Scan for the cell matching the given text and deliver its [x, y] coordinate at center. 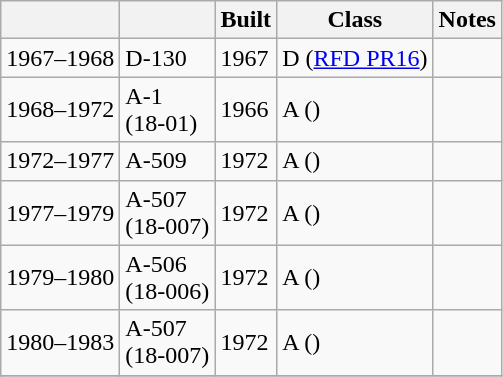
1977–1979 [60, 212]
1972–1977 [60, 161]
A-506(18-006) [168, 278]
A-509 [168, 161]
1966 [246, 110]
1967–1968 [60, 58]
1968–1972 [60, 110]
D-130 [168, 58]
Class [355, 20]
Notes [467, 20]
1979–1980 [60, 278]
Built [246, 20]
1980–1983 [60, 342]
A-1(18-01) [168, 110]
D (RFD PR16) [355, 58]
1967 [246, 58]
